Determine the [x, y] coordinate at the center of the cell enclosing the given text.  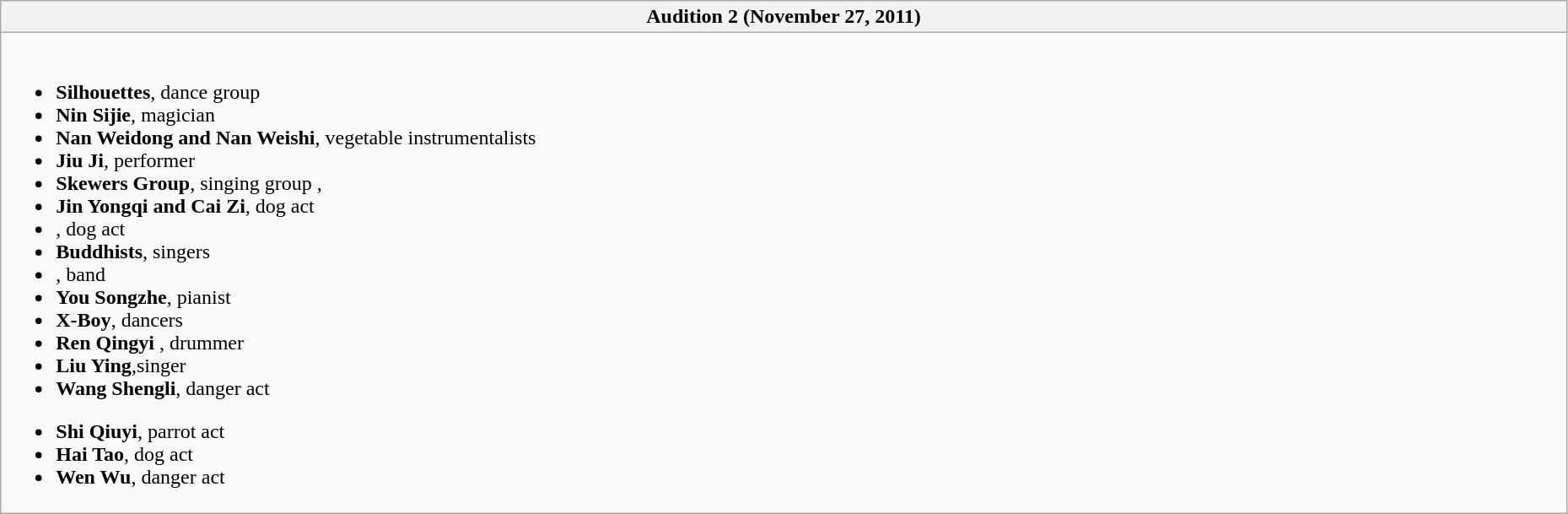
Audition 2 (November 27, 2011) [784, 17]
